Detect which cell encompasses the target text, then output its (x, y) center coordinate. 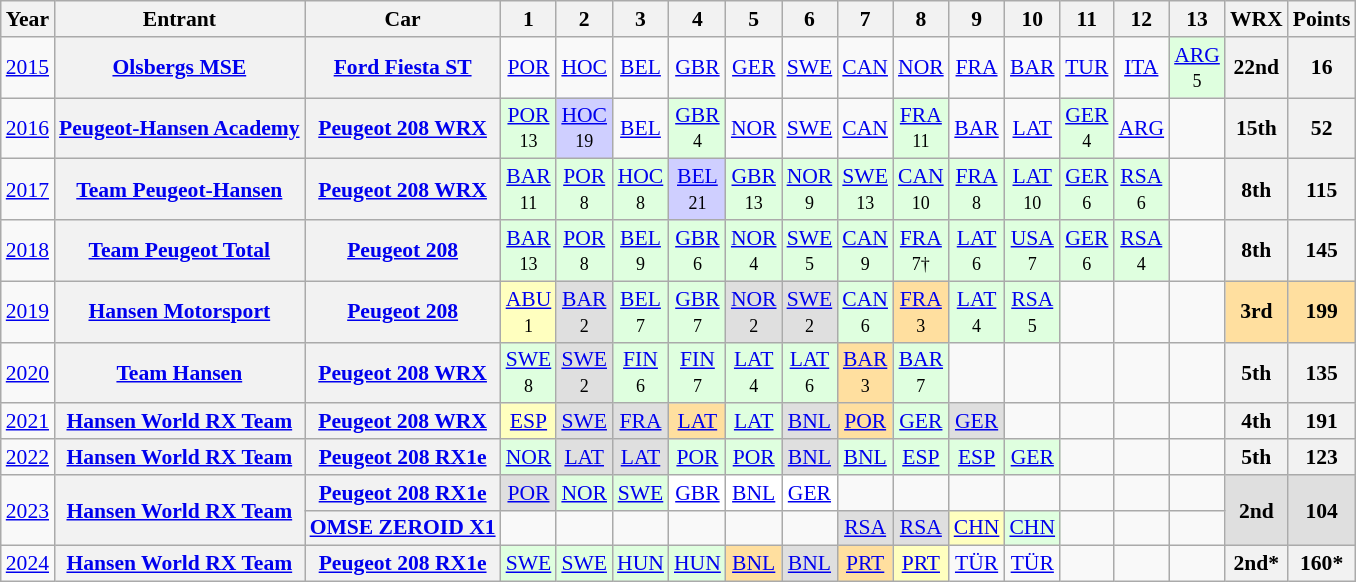
GBR6 (698, 250)
SWE5 (810, 250)
BAR2 (584, 312)
GBR7 (698, 312)
123 (1322, 457)
USA7 (1032, 250)
LAT10 (1032, 190)
ABU1 (529, 312)
2022 (28, 457)
Team Peugeot Total (180, 250)
Team Hansen (180, 372)
4th (1256, 422)
WRX (1256, 19)
7 (865, 19)
HOC8 (640, 190)
SWE13 (865, 190)
15th (1256, 128)
RSA6 (1141, 190)
6 (810, 19)
RSA5 (1032, 312)
BAR13 (529, 250)
10 (1032, 19)
BEL21 (698, 190)
104 (1322, 510)
Peugeot-Hansen Academy (180, 128)
115 (1322, 190)
2019 (28, 312)
2018 (28, 250)
2015 (28, 68)
OMSE ZEROID X1 (403, 528)
Entrant (180, 19)
FRA11 (921, 128)
NOR4 (754, 250)
Year (28, 19)
191 (1322, 422)
CAN10 (921, 190)
22nd (1256, 68)
199 (1322, 312)
BEL9 (640, 250)
ITA (1141, 68)
4 (698, 19)
SWE8 (529, 372)
POR13 (529, 128)
FRA3 (921, 312)
Ford Fiesta ST (403, 68)
8 (921, 19)
FRA7† (921, 250)
3rd (1256, 312)
HOC (584, 68)
16 (1322, 68)
135 (1322, 372)
ARG (1141, 128)
2017 (28, 190)
2016 (28, 128)
NOR9 (810, 190)
GER4 (1086, 128)
2nd* (1256, 564)
CAN9 (865, 250)
3 (640, 19)
9 (977, 19)
Car (403, 19)
5 (754, 19)
Points (1322, 19)
Hansen Motorsport (180, 312)
FIN7 (698, 372)
FRA8 (977, 190)
BAR7 (921, 372)
145 (1322, 250)
2 (584, 19)
BEL7 (640, 312)
1 (529, 19)
NOR2 (754, 312)
12 (1141, 19)
52 (1322, 128)
TUR (1086, 68)
2nd (1256, 510)
2024 (28, 564)
BAR3 (865, 372)
Olsbergs MSE (180, 68)
ARG5 (1197, 68)
11 (1086, 19)
FIN6 (640, 372)
2020 (28, 372)
13 (1197, 19)
BAR11 (529, 190)
HOC19 (584, 128)
GBR13 (754, 190)
RSA4 (1141, 250)
2023 (28, 510)
CAN6 (865, 312)
Team Peugeot-Hansen (180, 190)
2021 (28, 422)
GBR4 (698, 128)
160* (1322, 564)
